For the text-containing cell, return its midpoint in [X, Y] coordinate format. 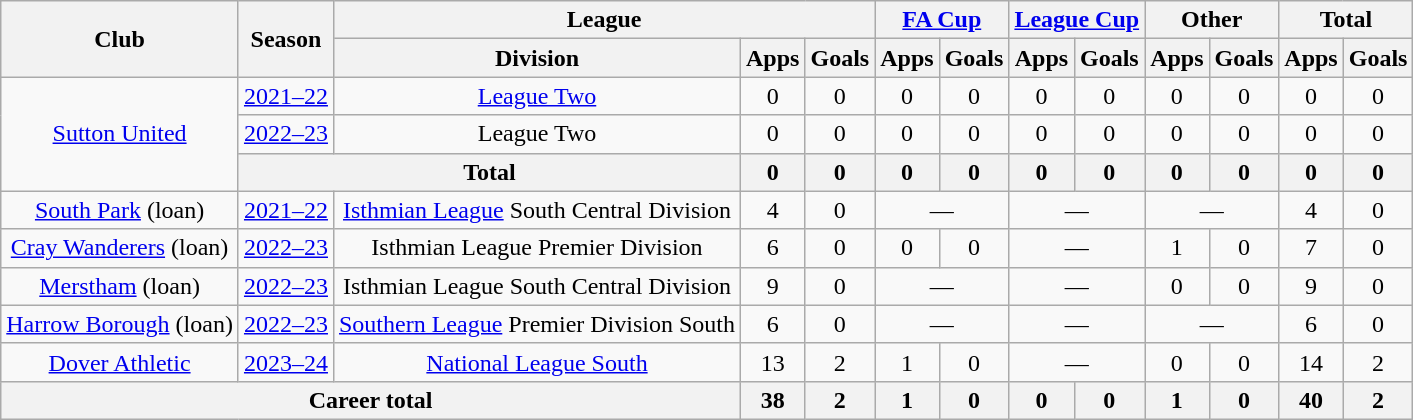
2023–24 [286, 362]
Season [286, 39]
7 [1311, 248]
Career total [371, 400]
Dover Athletic [120, 362]
Cray Wanderers (loan) [120, 248]
38 [773, 400]
League Cup [1077, 20]
Isthmian League Premier Division [536, 248]
Club [120, 39]
Other [1212, 20]
League [604, 20]
40 [1311, 400]
Southern League Premier Division South [536, 324]
Harrow Borough (loan) [120, 324]
13 [773, 362]
Merstham (loan) [120, 286]
National League South [536, 362]
Division [536, 58]
14 [1311, 362]
South Park (loan) [120, 210]
FA Cup [942, 20]
Sutton United [120, 134]
